Capture the cell that displays the provided text and extract its [x, y] central coordinate. 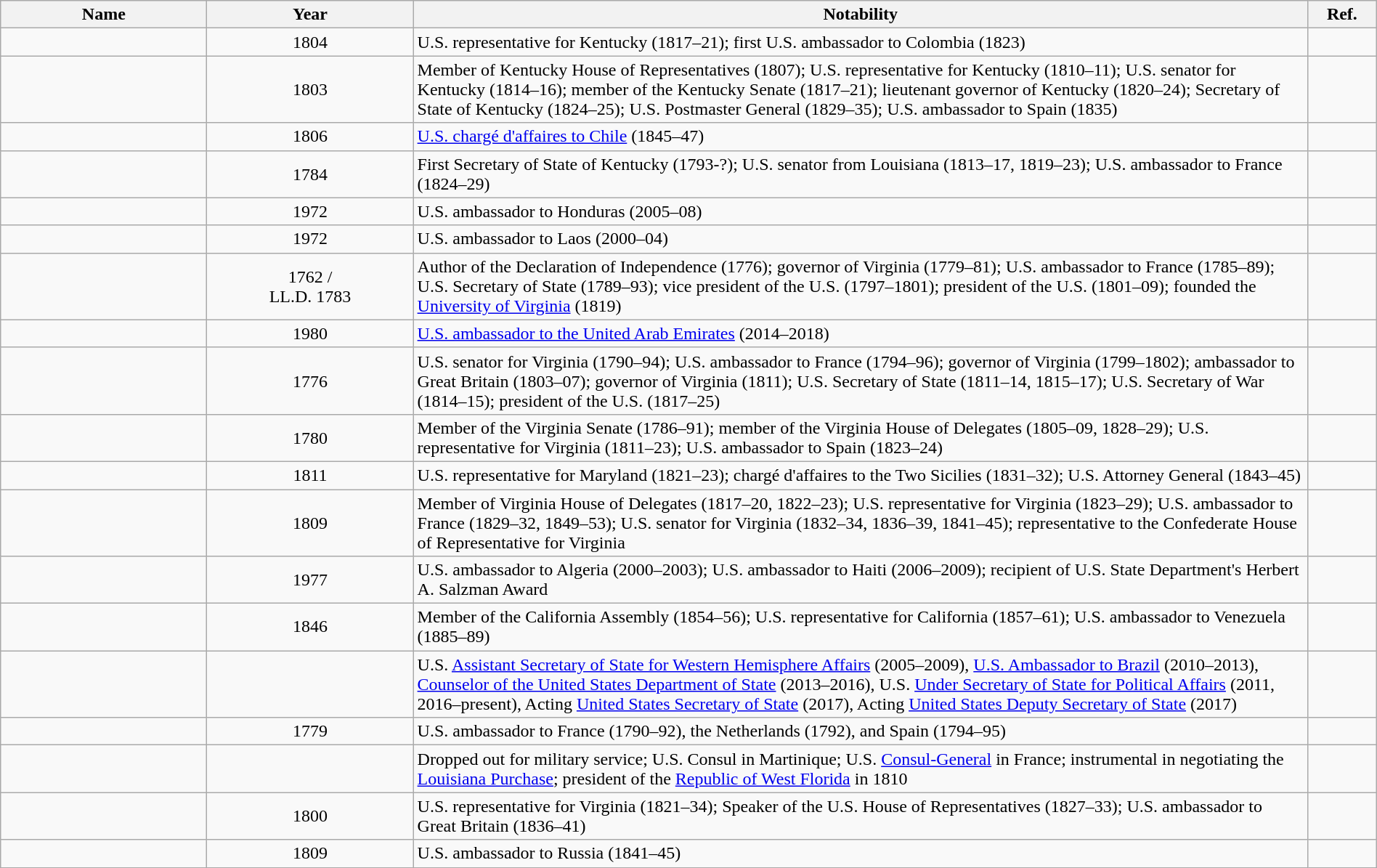
U.S. representative for Kentucky (1817–21); first U.S. ambassador to Colombia (1823) [860, 42]
1980 [310, 333]
U.S. ambassador to Laos (2000–04) [860, 239]
U.S. ambassador to Algeria (2000–2003); U.S. ambassador to Haiti (2006–2009); recipient of U.S. State Department's Herbert A. Salzman Award [860, 580]
First Secretary of State of Kentucky (1793-?); U.S. senator from Louisiana (1813–17, 1819–23); U.S. ambassador to France (1824–29) [860, 174]
U.S. ambassador to France (1790–92), the Netherlands (1792), and Spain (1794–95) [860, 731]
U.S. ambassador to the United Arab Emirates (2014–2018) [860, 333]
Name [104, 15]
1776 [310, 381]
1846 [310, 628]
1779 [310, 731]
Member of the California Assembly (1854–56); U.S. representative for California (1857–61); U.S. ambassador to Venezuela (1885–89) [860, 628]
1811 [310, 475]
Ref. [1342, 15]
U.S. representative for Virginia (1821–34); Speaker of the U.S. House of Representatives (1827–33); U.S. ambassador to Great Britain (1836–41) [860, 816]
1780 [310, 437]
U.S. ambassador to Honduras (2005–08) [860, 211]
1977 [310, 580]
1804 [310, 42]
1800 [310, 816]
Year [310, 15]
1784 [310, 174]
1803 [310, 89]
1762 / LL.D. 1783 [310, 286]
U.S. ambassador to Russia (1841–45) [860, 853]
U.S. representative for Maryland (1821–23); chargé d'affaires to the Two Sicilies (1831–32); U.S. Attorney General (1843–45) [860, 475]
Notability [860, 15]
U.S. chargé d'affaires to Chile (1845–47) [860, 137]
1806 [310, 137]
